Determine the [x, y] coordinate at the center of the cell enclosing the given text.  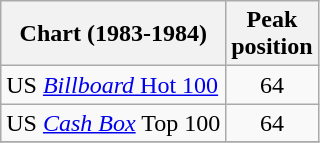
US Cash Box Top 100 [114, 123]
US Billboard Hot 100 [114, 85]
Peak position [272, 34]
Chart (1983-1984) [114, 34]
